Locate the cell with the specified text and output its [X, Y] center coordinate. 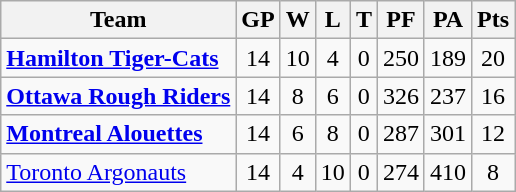
189 [448, 58]
T [364, 20]
Toronto Argonauts [118, 172]
16 [494, 96]
20 [494, 58]
Team [118, 20]
Ottawa Rough Riders [118, 96]
Hamilton Tiger-Cats [118, 58]
301 [448, 134]
PA [448, 20]
Pts [494, 20]
410 [448, 172]
287 [400, 134]
W [298, 20]
250 [400, 58]
PF [400, 20]
237 [448, 96]
L [332, 20]
GP [258, 20]
274 [400, 172]
Montreal Alouettes [118, 134]
326 [400, 96]
12 [494, 134]
